Extract the (x, y) coordinate from the center of the cell holding the provided text.  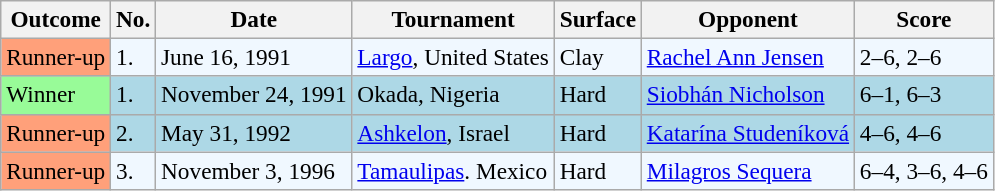
Surface (598, 19)
Okada, Nigeria (453, 95)
Milagros Sequera (748, 170)
Tamaulipas. Mexico (453, 170)
June 16, 1991 (254, 57)
3. (134, 170)
Date (254, 19)
2. (134, 133)
Outcome (56, 19)
Winner (56, 95)
Clay (598, 57)
Tournament (453, 19)
November 24, 1991 (254, 95)
No. (134, 19)
Opponent (748, 19)
November 3, 1996 (254, 170)
4–6, 4–6 (924, 133)
Ashkelon, Israel (453, 133)
Rachel Ann Jensen (748, 57)
6–1, 6–3 (924, 95)
Katarína Studeníková (748, 133)
Score (924, 19)
May 31, 1992 (254, 133)
2–6, 2–6 (924, 57)
Siobhán Nicholson (748, 95)
6–4, 3–6, 4–6 (924, 170)
Largo, United States (453, 57)
